Identify which cell holds the provided text, then report its [x, y] central coordinate. 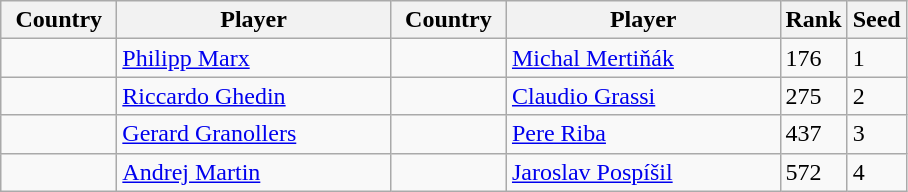
Gerard Granollers [254, 134]
Philipp Marx [254, 58]
Michal Mertiňák [643, 58]
2 [876, 96]
Rank [814, 20]
176 [814, 58]
1 [876, 58]
437 [814, 134]
Jaroslav Pospíšil [643, 172]
572 [814, 172]
Claudio Grassi [643, 96]
275 [814, 96]
Seed [876, 20]
4 [876, 172]
Riccardo Ghedin [254, 96]
Pere Riba [643, 134]
Andrej Martin [254, 172]
3 [876, 134]
